Locate the cell with the specified text and output its [x, y] center coordinate. 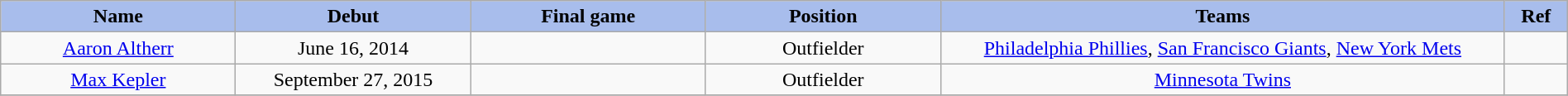
September 27, 2015 [353, 79]
Aaron Altherr [118, 48]
Max Kepler [118, 79]
Final game [588, 17]
Name [118, 17]
Philadelphia Phillies, San Francisco Giants, New York Mets [1222, 48]
Teams [1222, 17]
Position [823, 17]
Ref [1536, 17]
June 16, 2014 [353, 48]
Minnesota Twins [1222, 79]
Debut [353, 17]
